Find where the given text appears and provide that cell's center as (X, Y) coordinate. 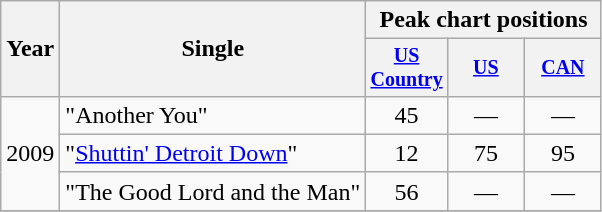
Year (30, 49)
US (486, 68)
"Another You" (213, 115)
Single (213, 49)
12 (407, 153)
"The Good Lord and the Man" (213, 191)
US Country (407, 68)
45 (407, 115)
56 (407, 191)
2009 (30, 153)
95 (562, 153)
Peak chart positions (484, 20)
"Shuttin' Detroit Down" (213, 153)
75 (486, 153)
CAN (562, 68)
